Output the (X, Y) coordinate of the center of the cell containing the given text.  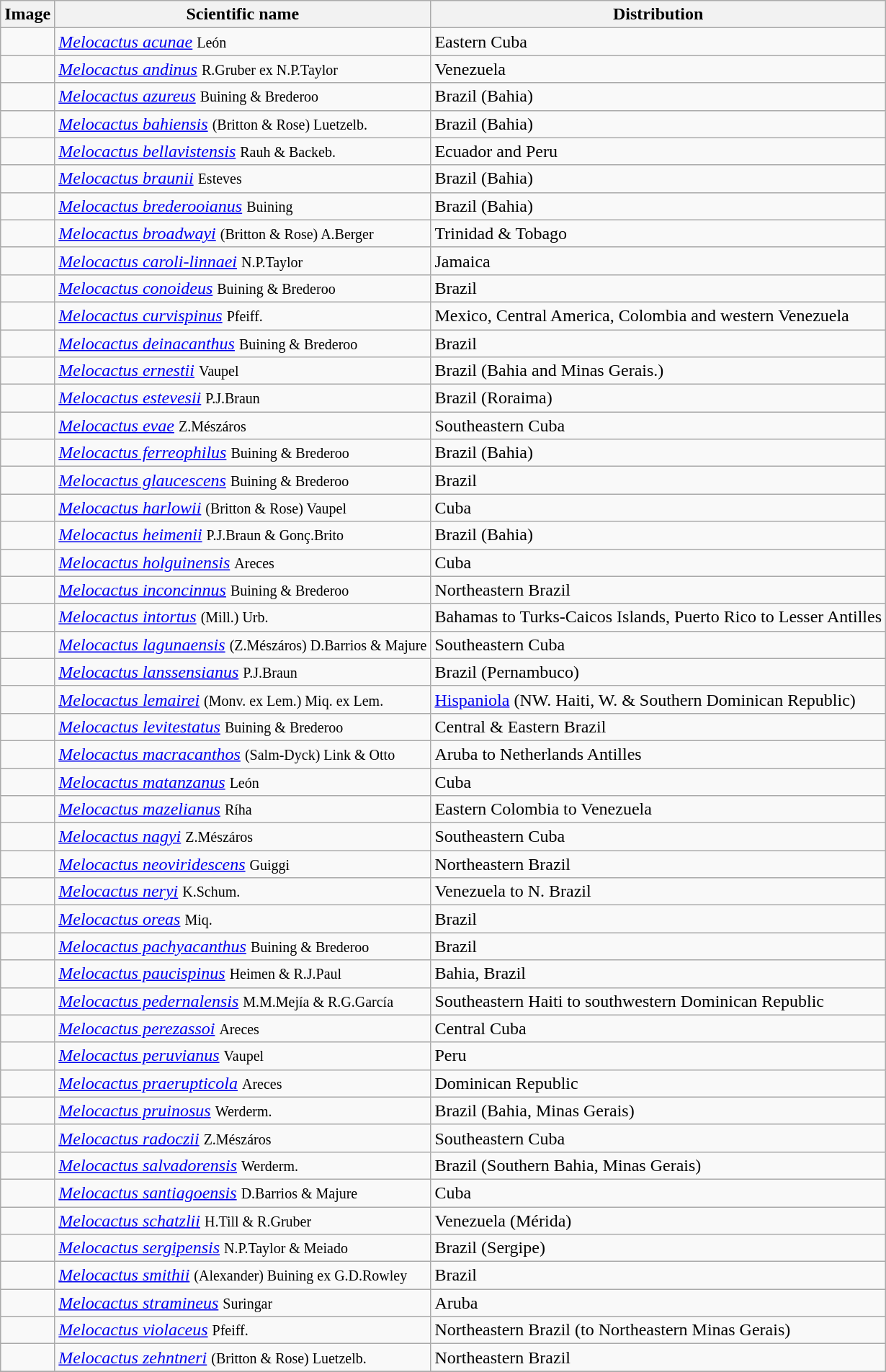
Melocactus curvispinus Pfeiff. (243, 315)
Bahamas to Turks-Caicos Islands, Puerto Rico to Lesser Antilles (658, 617)
Melocactus caroli-linnaei N.P.Taylor (243, 261)
Northeastern Brazil (to Northeastern Minas Gerais) (658, 1330)
Melocactus santiagoensis D.Barrios & Majure (243, 1193)
Melocactus neoviridescens Guiggi (243, 864)
Distribution (658, 14)
Scientific name (243, 14)
Melocactus levitestatus Buining & Brederoo (243, 727)
Melocactus evae Z.Mészáros (243, 426)
Melocactus lanssensianus P.J.Braun (243, 672)
Central Cuba (658, 1028)
Venezuela (658, 69)
Melocactus mazelianus Ríha (243, 810)
Melocactus estevesii P.J.Braun (243, 398)
Trinidad & Tobago (658, 233)
Melocactus holguinensis Areces (243, 562)
Melocactus pedernalensis M.M.Mejía & R.G.García (243, 1001)
Southeastern Haiti to southwestern Dominican Republic (658, 1001)
Melocactus pruinosus Werderm. (243, 1111)
Melocactus nagyi Z.Mészáros (243, 837)
Melocactus neryi K.Schum. (243, 892)
Melocactus praerupticola Areces (243, 1083)
Melocactus paucispinus Heimen & R.J.Paul (243, 974)
Melocactus intortus (Mill.) Urb. (243, 617)
Melocactus radoczii Z.Mészáros (243, 1138)
Melocactus inconcinnus Buining & Brederoo (243, 590)
Jamaica (658, 261)
Melocactus deinacanthus Buining & Brederoo (243, 344)
Melocactus glaucescens Buining & Brederoo (243, 480)
Melocactus conoideus Buining & Brederoo (243, 288)
Aruba (658, 1303)
Melocactus bellavistensis Rauh & Backeb. (243, 151)
Melocactus azureus Buining & Brederoo (243, 97)
Dominican Republic (658, 1083)
Melocactus pachyacanthus Buining & Brederoo (243, 946)
Melocactus lemairei (Monv. ex Lem.) Miq. ex Lem. (243, 699)
Melocactus zehntneri (Britton & Rose) Luetzelb. (243, 1358)
Brazil (Bahia and Minas Gerais.) (658, 371)
Melocactus broadwayi (Britton & Rose) A.Berger (243, 233)
Ecuador and Peru (658, 151)
Aruba to Netherlands Antilles (658, 754)
Melocactus sergipensis N.P.Taylor & Meiado (243, 1248)
Melocactus acunae León (243, 42)
Eastern Colombia to Venezuela (658, 810)
Melocactus peruvianus Vaupel (243, 1056)
Melocactus ernestii Vaupel (243, 371)
Melocactus brederooianus Buining (243, 206)
Brazil (Bahia, Minas Gerais) (658, 1111)
Melocactus schatzlii H.Till & R.Gruber (243, 1221)
Melocactus lagunaensis (Z.Mészáros) D.Barrios & Majure (243, 645)
Melocactus violaceus Pfeiff. (243, 1330)
Eastern Cuba (658, 42)
Image (27, 14)
Melocactus heimenii P.J.Braun & Gonç.Brito (243, 535)
Brazil (Sergipe) (658, 1248)
Hispaniola (NW. Haiti, W. & Southern Dominican Republic) (658, 699)
Brazil (Pernambuco) (658, 672)
Melocactus bahiensis (Britton & Rose) Luetzelb. (243, 124)
Central & Eastern Brazil (658, 727)
Mexico, Central America, Colombia and western Venezuela (658, 315)
Melocactus harlowii (Britton & Rose) Vaupel (243, 508)
Melocactus matanzanus León (243, 781)
Peru (658, 1056)
Melocactus salvadorensis Werderm. (243, 1165)
Brazil (Roraima) (658, 398)
Melocactus oreas Miq. (243, 919)
Melocactus smithii (Alexander) Buining ex G.D.Rowley (243, 1275)
Melocactus stramineus Suringar (243, 1303)
Melocactus ferreophilus Buining & Brederoo (243, 453)
Venezuela (Mérida) (658, 1221)
Bahia, Brazil (658, 974)
Brazil (Southern Bahia, Minas Gerais) (658, 1165)
Melocactus perezassoi Areces (243, 1028)
Melocactus macracanthos (Salm-Dyck) Link & Otto (243, 754)
Venezuela to N. Brazil (658, 892)
Melocactus braunii Esteves (243, 179)
Melocactus andinus R.Gruber ex N.P.Taylor (243, 69)
